Locate the cell with the specified text and output its [x, y] center coordinate. 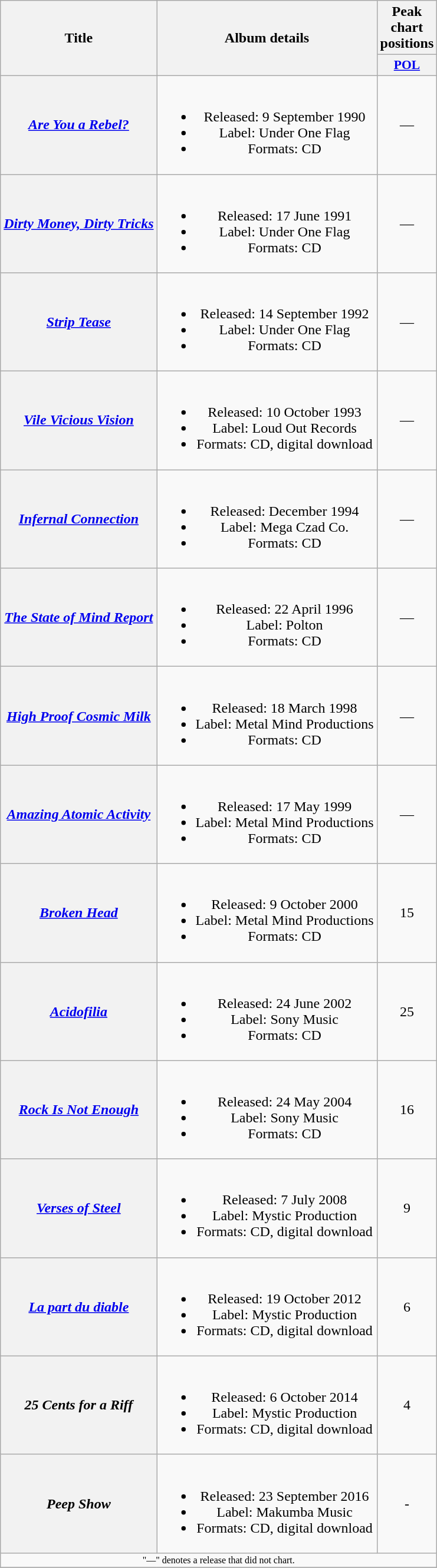
9 [407, 1208]
Rock Is Not Enough [79, 1109]
Infernal Connection [79, 519]
Title [79, 38]
Released: 17 June 1991Label: Under One FlagFormats: CD [267, 224]
Released: 22 April 1996Label: PoltonFormats: CD [267, 618]
Peak chart positions [407, 28]
25 Cents for a Riff [79, 1405]
Released: 14 September 1992Label: Under One FlagFormats: CD [267, 322]
The State of Mind Report [79, 618]
Released: 7 July 2008Label: Mystic ProductionFormats: CD, digital download [267, 1208]
Released: 19 October 2012Label: Mystic ProductionFormats: CD, digital download [267, 1306]
Verses of Steel [79, 1208]
Vile Vicious Vision [79, 421]
4 [407, 1405]
- [407, 1503]
Peep Show [79, 1503]
Released: 24 June 2002Label: Sony MusicFormats: CD [267, 1012]
"—" denotes a release that did not chart. [219, 1560]
Released: 17 May 1999Label: Metal Mind ProductionsFormats: CD [267, 815]
Released: 6 October 2014Label: Mystic ProductionFormats: CD, digital download [267, 1405]
Broken Head [79, 913]
Released: 10 October 1993Label: Loud Out RecordsFormats: CD, digital download [267, 421]
25 [407, 1012]
Released: 24 May 2004Label: Sony MusicFormats: CD [267, 1109]
Are You a Rebel? [79, 125]
Amazing Atomic Activity [79, 815]
Strip Tease [79, 322]
Released: December 1994Label: Mega Czad Co.Formats: CD [267, 519]
Released: 9 September 1990Label: Under One FlagFormats: CD [267, 125]
Album details [267, 38]
Released: 23 September 2016Label: Makumba MusicFormats: CD, digital download [267, 1503]
Dirty Money, Dirty Tricks [79, 224]
Released: 18 March 1998Label: Metal Mind ProductionsFormats: CD [267, 716]
16 [407, 1109]
Acidofilia [79, 1012]
POL [407, 65]
High Proof Cosmic Milk [79, 716]
Released: 9 October 2000Label: Metal Mind ProductionsFormats: CD [267, 913]
La part du diable [79, 1306]
15 [407, 913]
6 [407, 1306]
